Find where the given text appears and provide that cell's center as [x, y] coordinate. 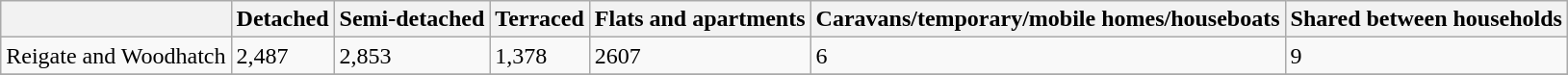
2,853 [412, 56]
9 [1427, 56]
6 [1047, 56]
1,378 [539, 56]
Detached [283, 19]
2607 [700, 56]
Reigate and Woodhatch [116, 56]
Flats and apartments [700, 19]
2,487 [283, 56]
Terraced [539, 19]
Shared between households [1427, 19]
Caravans/temporary/mobile homes/houseboats [1047, 19]
Semi-detached [412, 19]
